Return (X, Y) of the center of cell containing provided text 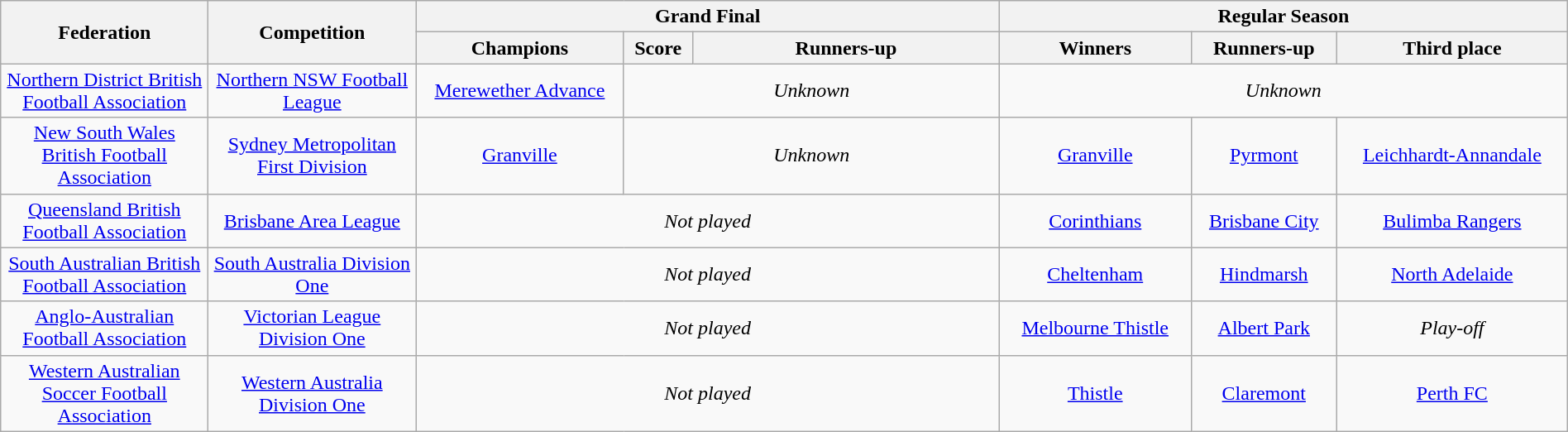
South Australian British Football Association (104, 275)
Western Australia Division One (313, 393)
Anglo-Australian Football Association (104, 328)
Perth FC (1452, 393)
Merewether Advance (519, 91)
Third place (1452, 48)
Brisbane City (1264, 220)
Play-off (1452, 328)
South Australia Division One (313, 275)
Northern District British Football Association (104, 91)
Leichhardt-Annandale (1452, 156)
New South Wales British Football Association (104, 156)
Queensland British Football Association (104, 220)
Claremont (1264, 393)
Albert Park (1264, 328)
Sydney Metropolitan First Division (313, 156)
Grand Final (708, 17)
Cheltenham (1095, 275)
Competition (313, 32)
Victorian League Division One (313, 328)
Pyrmont (1264, 156)
Melbourne Thistle (1095, 328)
North Adelaide (1452, 275)
Federation (104, 32)
Champions (519, 48)
Hindmarsh (1264, 275)
Western Australian Soccer Football Association (104, 393)
Score (658, 48)
Thistle (1095, 393)
Brisbane Area League (313, 220)
Winners (1095, 48)
Corinthians (1095, 220)
Northern NSW Football League (313, 91)
Regular Season (1284, 17)
Bulimba Rangers (1452, 220)
